Return [X, Y] of the center of cell containing provided text 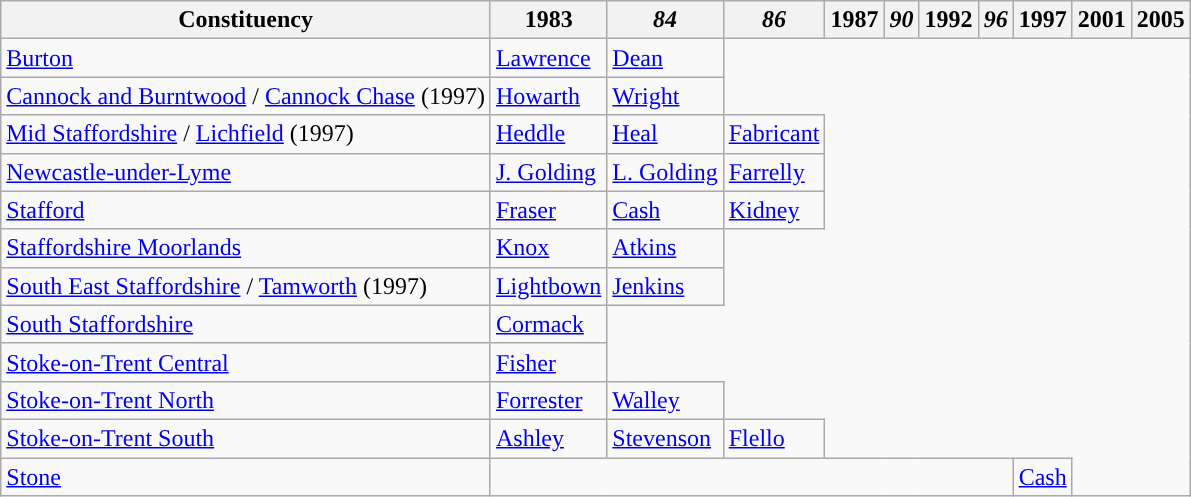
1992 [948, 20]
Stoke-on-Trent Central [246, 362]
Stevenson [665, 438]
Burton [246, 58]
Mid Staffordshire / Lichfield (1997) [246, 134]
84 [665, 20]
Stafford [246, 210]
Cannock and Burntwood / Cannock Chase (1997) [246, 96]
Cormack [548, 324]
Dean [665, 58]
South Staffordshire [246, 324]
Jenkins [665, 286]
Ashley [548, 438]
Stone [246, 477]
Walley [665, 400]
Fraser [548, 210]
96 [996, 20]
1983 [548, 20]
South East Staffordshire / Tamworth (1997) [246, 286]
2005 [1160, 20]
Knox [548, 248]
Fisher [548, 362]
Flello [774, 438]
2001 [1102, 20]
Kidney [774, 210]
L. Golding [665, 172]
90 [902, 20]
J. Golding [548, 172]
Atkins [665, 248]
Wright [665, 96]
Lawrence [548, 58]
Staffordshire Moorlands [246, 248]
1997 [1042, 20]
Farrelly [774, 172]
Heal [665, 134]
Howarth [548, 96]
Forrester [548, 400]
Heddle [548, 134]
Newcastle-under-Lyme [246, 172]
Fabricant [774, 134]
Stoke-on-Trent South [246, 438]
Stoke-on-Trent North [246, 400]
Lightbown [548, 286]
1987 [854, 20]
86 [774, 20]
Constituency [246, 20]
